Return the (X, Y) coordinate for the center point of the cell that contains the specified text.  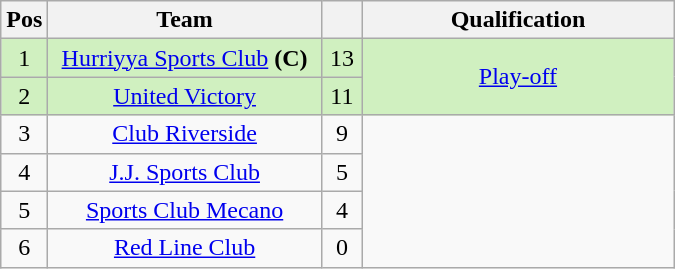
Qualification (518, 20)
Sports Club Mecano (185, 210)
0 (342, 248)
Pos (24, 20)
Play-off (518, 77)
United Victory (185, 96)
Red Line Club (185, 248)
6 (24, 248)
13 (342, 58)
9 (342, 134)
Club Riverside (185, 134)
1 (24, 58)
Team (185, 20)
Hurriyya Sports Club (C) (185, 58)
2 (24, 96)
11 (342, 96)
J.J. Sports Club (185, 172)
3 (24, 134)
